Output the [x, y] coordinate of the center of the cell containing the given text.  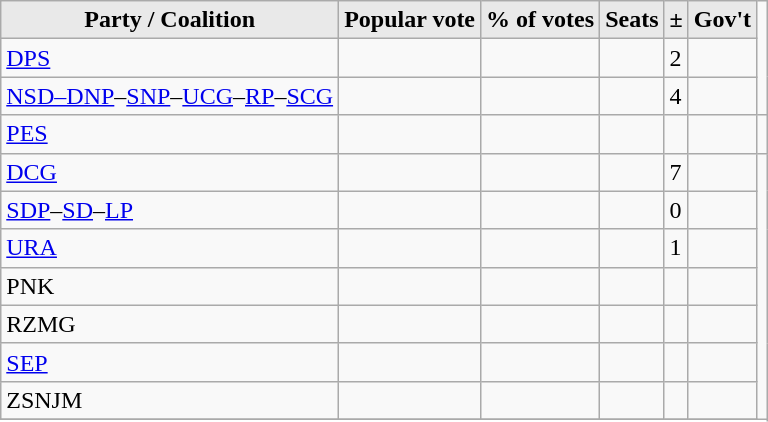
4 [676, 96]
Seats [632, 20]
2 [676, 58]
Gov't [722, 20]
Party / Coalition [170, 20]
PES [170, 134]
URA [170, 248]
SEP [170, 362]
% of votes [540, 20]
SDP–SD–LP [170, 210]
1 [676, 248]
± [676, 20]
RZMG [170, 324]
0 [676, 210]
DPS [170, 58]
PNK [170, 286]
NSD–DNP–SNP–UCG–RP–SCG [170, 96]
Popular vote [410, 20]
DCG [170, 172]
ZSNJM [170, 400]
7 [676, 172]
